From the cell containing the given text, extract its center point as (X, Y) coordinate. 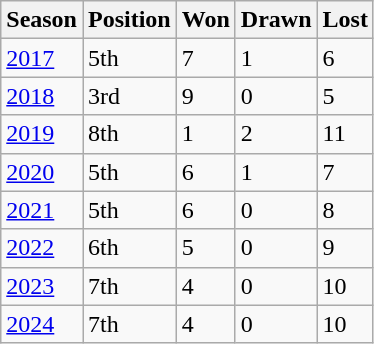
2018 (42, 96)
2023 (42, 286)
2021 (42, 210)
Position (129, 20)
2019 (42, 134)
2017 (42, 58)
11 (345, 134)
Season (42, 20)
3rd (129, 96)
2022 (42, 248)
6th (129, 248)
8 (345, 210)
8th (129, 134)
2020 (42, 172)
Lost (345, 20)
Won (206, 20)
Drawn (276, 20)
2 (276, 134)
2024 (42, 324)
